Locate the cell with the specified text and output its (x, y) center coordinate. 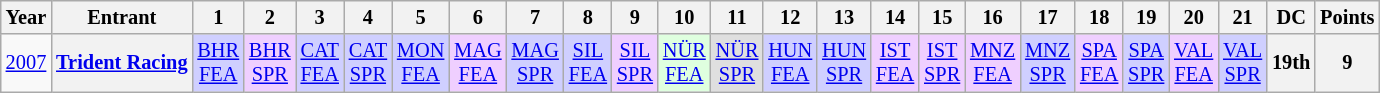
13 (844, 17)
Points (1347, 17)
14 (895, 17)
MNZFEA (992, 63)
SILSPR (635, 63)
NÜRSPR (738, 63)
6 (478, 17)
Entrant (122, 17)
18 (1099, 17)
MAGFEA (478, 63)
20 (1194, 17)
15 (942, 17)
NÜRFEA (684, 63)
DC (1291, 17)
SPASPR (1146, 63)
1 (218, 17)
Trident Racing (122, 63)
ISTSPR (942, 63)
MNZSPR (1048, 63)
Year (26, 17)
17 (1048, 17)
3 (320, 17)
MAGSPR (536, 63)
VALSPR (1242, 63)
11 (738, 17)
21 (1242, 17)
SILFEA (588, 63)
16 (992, 17)
CATSPR (368, 63)
SPAFEA (1099, 63)
BHRSPR (270, 63)
4 (368, 17)
19 (1146, 17)
CATFEA (320, 63)
8 (588, 17)
2007 (26, 63)
VALFEA (1194, 63)
12 (790, 17)
HUNFEA (790, 63)
2 (270, 17)
HUNSPR (844, 63)
MONFEA (420, 63)
7 (536, 17)
10 (684, 17)
BHRFEA (218, 63)
5 (420, 17)
ISTFEA (895, 63)
19th (1291, 63)
